Identify which cell holds the provided text, then report its (x, y) central coordinate. 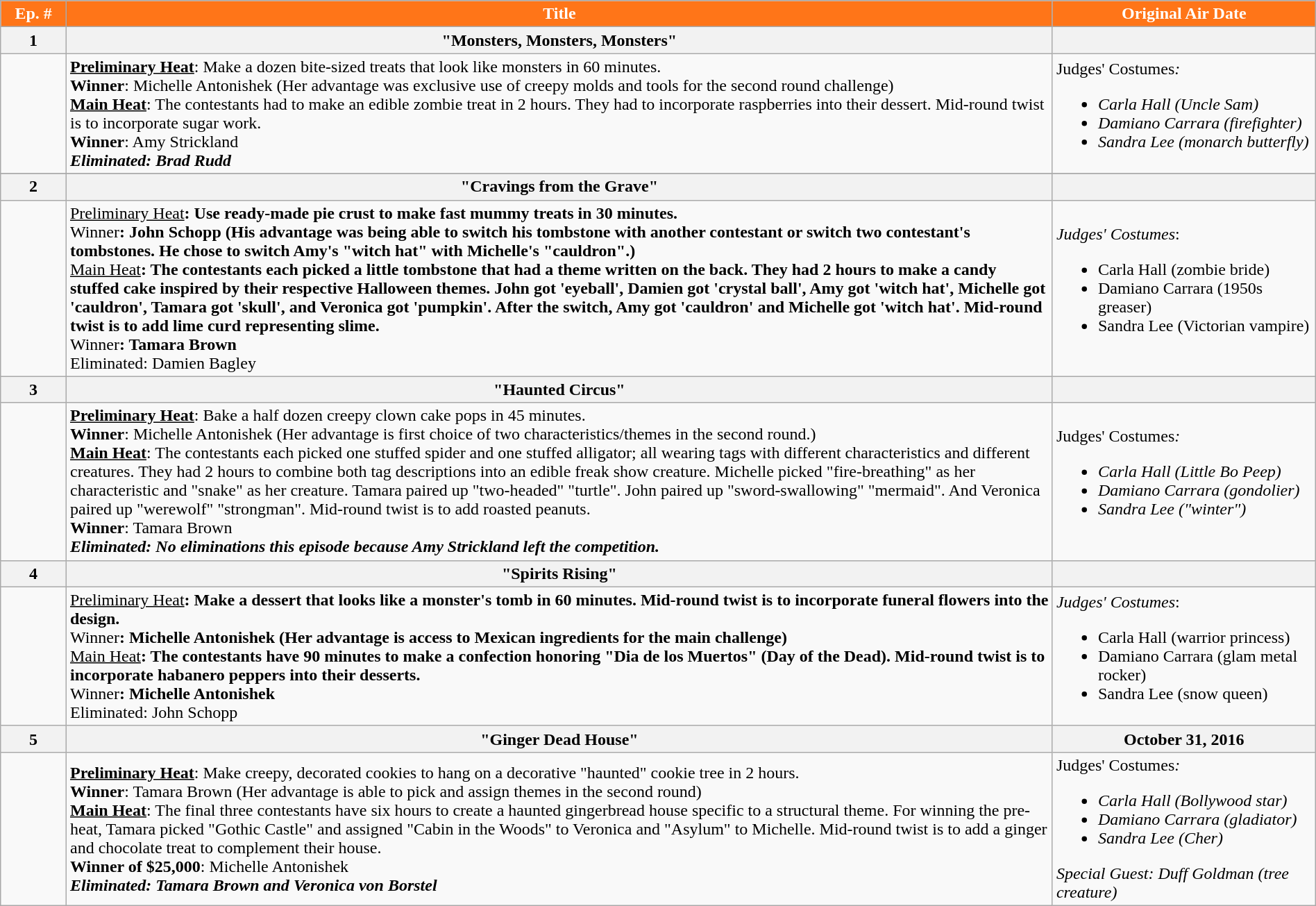
"Ginger Dead House" (559, 739)
"Haunted Circus" (559, 389)
Judges' Costumes:Carla Hall (Uncle Sam)Damiano Carrara (firefighter)Sandra Lee (monarch butterfly) (1184, 114)
Judges' Costumes:Carla Hall (warrior princess)Damiano Carrara (glam metal rocker)Sandra Lee (snow queen) (1184, 656)
5 (33, 739)
October 31, 2016 (1184, 739)
Judges' Costumes:Carla Hall (Bollywood star)Damiano Carrara (gladiator)Sandra Lee (Cher)Special Guest: Duff Goldman (tree creature) (1184, 829)
"Monsters, Monsters, Monsters" (559, 40)
Judges' Costumes:Carla Hall (zombie bride)Damiano Carrara (1950s greaser)Sandra Lee (Victorian vampire) (1184, 288)
Judges' Costumes:Carla Hall (Little Bo Peep)Damiano Carrara (gondolier)Sandra Lee ("winter") (1184, 482)
4 (33, 573)
"Cravings from the Grave" (559, 187)
Original Air Date (1184, 14)
Title (559, 14)
"Spirits Rising" (559, 573)
1 (33, 40)
Ep. # (33, 14)
2 (33, 187)
3 (33, 389)
